From the cell containing the given text, extract its center point as [x, y] coordinate. 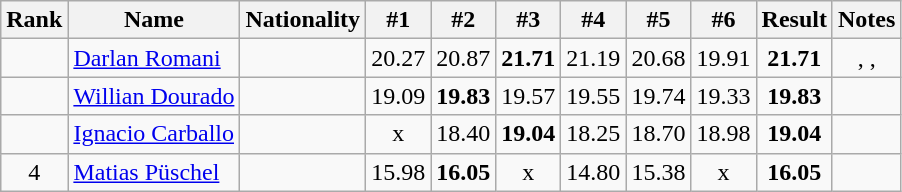
19.09 [398, 96]
18.98 [724, 134]
Willian Dourado [154, 96]
#6 [724, 20]
20.27 [398, 58]
19.74 [658, 96]
Result [794, 20]
#2 [464, 20]
Darlan Romani [154, 58]
4 [34, 172]
18.70 [658, 134]
19.91 [724, 58]
21.19 [594, 58]
19.33 [724, 96]
19.57 [528, 96]
15.98 [398, 172]
#1 [398, 20]
Matias Püschel [154, 172]
Rank [34, 20]
20.68 [658, 58]
20.87 [464, 58]
Notes [866, 20]
15.38 [658, 172]
19.55 [594, 96]
Nationality [303, 20]
, , [866, 58]
14.80 [594, 172]
#4 [594, 20]
#5 [658, 20]
18.25 [594, 134]
18.40 [464, 134]
Name [154, 20]
#3 [528, 20]
Ignacio Carballo [154, 134]
